Determine the [X, Y] coordinate at the center of the cell enclosing the given text.  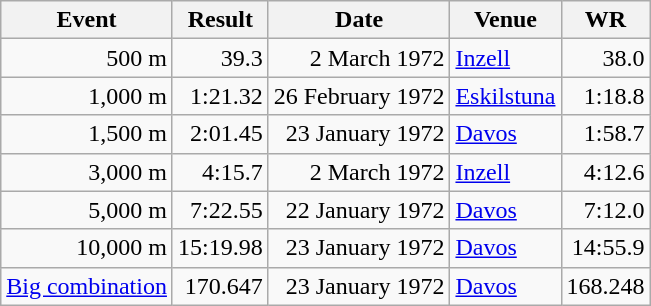
WR [606, 20]
39.3 [220, 58]
500 m [87, 58]
5,000 m [87, 210]
1,000 m [87, 96]
15:19.98 [220, 248]
170.647 [220, 286]
Date [359, 20]
1:18.8 [606, 96]
2:01.45 [220, 134]
4:12.6 [606, 172]
Venue [506, 20]
3,000 m [87, 172]
1:21.32 [220, 96]
10,000 m [87, 248]
22 January 1972 [359, 210]
Big combination [87, 286]
38.0 [606, 58]
4:15.7 [220, 172]
14:55.9 [606, 248]
Result [220, 20]
7:12.0 [606, 210]
26 February 1972 [359, 96]
1,500 m [87, 134]
Event [87, 20]
168.248 [606, 286]
1:58.7 [606, 134]
Eskilstuna [506, 96]
7:22.55 [220, 210]
